Pinpoint the cell where the given text exists, returning its (x, y) midpoint coordinate. 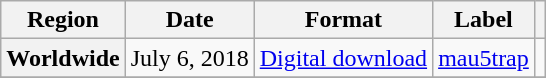
mau5trap (484, 58)
Worldwide (63, 58)
Label (484, 20)
July 6, 2018 (190, 58)
Digital download (343, 58)
Region (63, 20)
Format (343, 20)
Date (190, 20)
